Pinpoint the cell where the given text exists, returning its (x, y) midpoint coordinate. 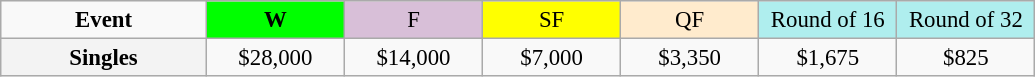
W (275, 20)
Round of 16 (828, 20)
$3,350 (690, 58)
$1,675 (828, 58)
Round of 32 (966, 20)
$825 (966, 58)
SF (552, 20)
$7,000 (552, 58)
Singles (104, 58)
QF (690, 20)
$28,000 (275, 58)
$14,000 (413, 58)
Event (104, 20)
F (413, 20)
